Provide the (x, y) coordinate of the cell's center where the given text is located.  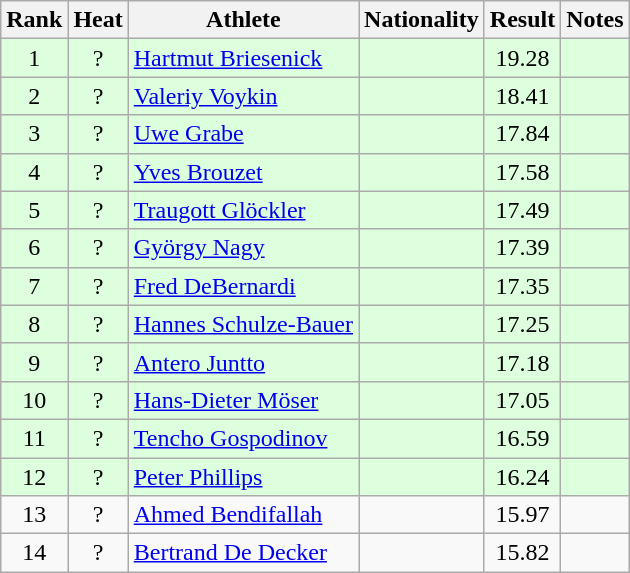
7 (34, 286)
Valeriy Voykin (243, 96)
14 (34, 553)
9 (34, 362)
17.25 (522, 324)
11 (34, 438)
18.41 (522, 96)
Fred DeBernardi (243, 286)
György Nagy (243, 248)
17.49 (522, 210)
Hartmut Briesenick (243, 58)
12 (34, 477)
Uwe Grabe (243, 134)
Yves Brouzet (243, 172)
Athlete (243, 20)
10 (34, 400)
Result (522, 20)
16.24 (522, 477)
16.59 (522, 438)
17.84 (522, 134)
15.82 (522, 553)
8 (34, 324)
3 (34, 134)
2 (34, 96)
Heat (98, 20)
Traugott Glöckler (243, 210)
5 (34, 210)
19.28 (522, 58)
17.05 (522, 400)
13 (34, 515)
1 (34, 58)
Bertrand De Decker (243, 553)
Peter Phillips (243, 477)
17.18 (522, 362)
Ahmed Bendifallah (243, 515)
Hannes Schulze-Bauer (243, 324)
Notes (595, 20)
Rank (34, 20)
17.39 (522, 248)
15.97 (522, 515)
Nationality (422, 20)
Tencho Gospodinov (243, 438)
17.58 (522, 172)
4 (34, 172)
Hans-Dieter Möser (243, 400)
6 (34, 248)
17.35 (522, 286)
Antero Juntto (243, 362)
